From the cell containing the given text, extract its center point as [x, y] coordinate. 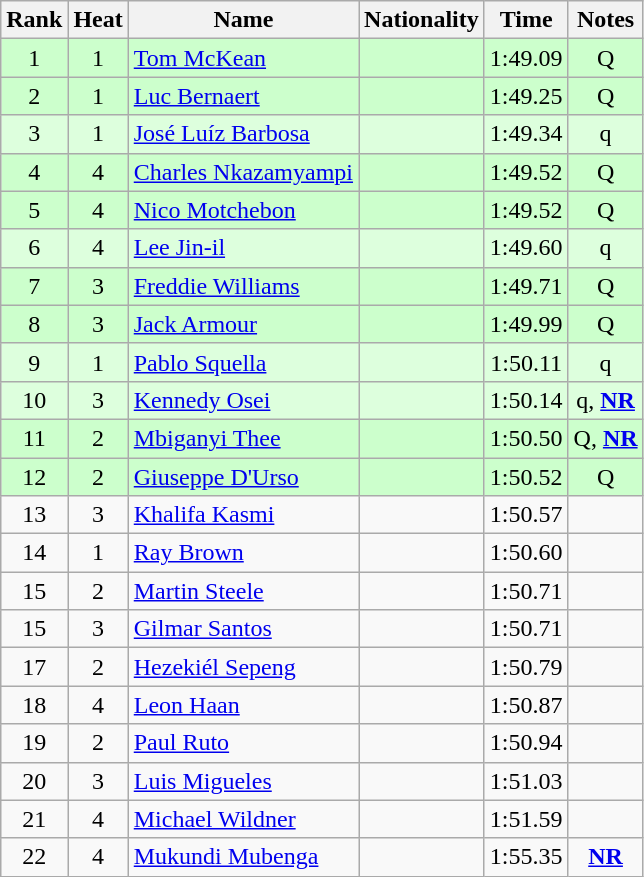
14 [34, 553]
9 [34, 362]
Giuseppe D'Urso [243, 477]
Ray Brown [243, 553]
Luc Bernaert [243, 96]
1:50.60 [526, 553]
10 [34, 400]
Paul Ruto [243, 743]
Lee Jin-il [243, 248]
Q, NR [606, 438]
1:50.79 [526, 667]
Khalifa Kasmi [243, 515]
Gilmar Santos [243, 629]
21 [34, 819]
Tom McKean [243, 58]
19 [34, 743]
11 [34, 438]
Mbiganyi Thee [243, 438]
17 [34, 667]
1:49.25 [526, 96]
Nationality [422, 20]
Heat [98, 20]
Kennedy Osei [243, 400]
5 [34, 210]
8 [34, 324]
1:50.94 [526, 743]
Rank [34, 20]
7 [34, 286]
1:49.71 [526, 286]
1:51.59 [526, 819]
20 [34, 781]
22 [34, 857]
Leon Haan [243, 705]
18 [34, 705]
Michael Wildner [243, 819]
Luis Migueles [243, 781]
NR [606, 857]
1:49.60 [526, 248]
1:50.87 [526, 705]
1:51.03 [526, 781]
Jack Armour [243, 324]
1:50.57 [526, 515]
Notes [606, 20]
q, NR [606, 400]
Martin Steele [243, 591]
Pablo Squella [243, 362]
Freddie Williams [243, 286]
1:49.99 [526, 324]
Charles Nkazamyampi [243, 172]
1:55.35 [526, 857]
Hezekiél Sepeng [243, 667]
Time [526, 20]
1:50.11 [526, 362]
1:50.52 [526, 477]
Mukundi Mubenga [243, 857]
12 [34, 477]
1:50.14 [526, 400]
1:49.09 [526, 58]
1:49.34 [526, 134]
13 [34, 515]
6 [34, 248]
José Luíz Barbosa [243, 134]
Nico Motchebon [243, 210]
Name [243, 20]
1:50.50 [526, 438]
